Search for the cell housing the specified text and yield its (X, Y) center coordinate. 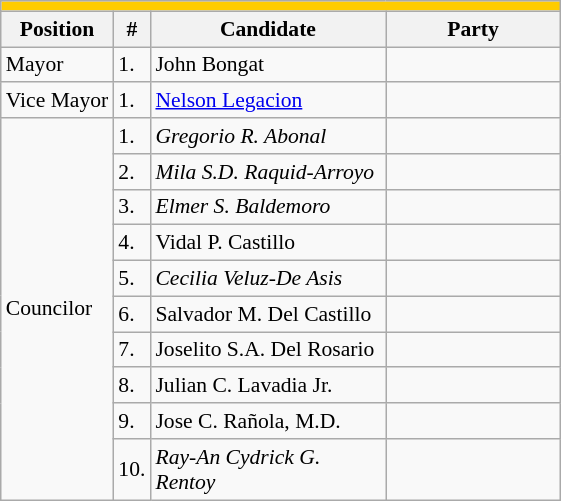
Jose C. Rañola, M.D. (268, 421)
10. (132, 470)
2. (132, 172)
Ray-An Cydrick G. Rentoy (268, 470)
Candidate (268, 29)
Councilor (58, 309)
John Bongat (268, 65)
4. (132, 243)
Gregorio R. Abonal (268, 136)
Party (474, 29)
# (132, 29)
Cecilia Veluz-De Asis (268, 279)
Mila S.D. Raquid-Arroyo (268, 172)
5. (132, 279)
8. (132, 386)
Julian C. Lavadia Jr. (268, 386)
Mayor (58, 65)
Vice Mayor (58, 101)
Nelson Legacion (268, 101)
Elmer S. Baldemoro (268, 207)
Joselito S.A. Del Rosario (268, 350)
Vidal P. Castillo (268, 243)
9. (132, 421)
Salvador M. Del Castillo (268, 314)
3. (132, 207)
7. (132, 350)
6. (132, 314)
Position (58, 29)
